Identify which cell holds the provided text, then report its [X, Y] central coordinate. 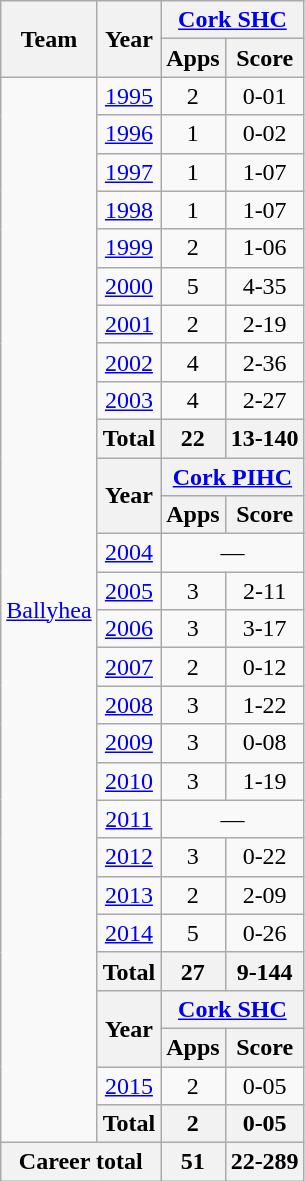
1998 [129, 210]
2014 [129, 933]
0-08 [264, 743]
3-17 [264, 629]
1996 [129, 134]
1995 [129, 96]
2-27 [264, 400]
Team [49, 39]
1997 [129, 172]
2008 [129, 705]
0-26 [264, 933]
2009 [129, 743]
1999 [129, 248]
22 [193, 438]
1-22 [264, 705]
2-09 [264, 895]
2000 [129, 286]
22-289 [264, 1162]
27 [193, 971]
2-11 [264, 591]
4-35 [264, 286]
2003 [129, 400]
2001 [129, 324]
2002 [129, 362]
0-22 [264, 857]
1-19 [264, 781]
9-144 [264, 971]
2013 [129, 895]
Career total [81, 1162]
2006 [129, 629]
2010 [129, 781]
2011 [129, 819]
Ballyhea [49, 610]
Cork PIHC [232, 477]
2012 [129, 857]
2005 [129, 591]
1-06 [264, 248]
0-02 [264, 134]
0-12 [264, 667]
2004 [129, 553]
51 [193, 1162]
13-140 [264, 438]
2015 [129, 1085]
2-36 [264, 362]
2-19 [264, 324]
2007 [129, 667]
0-01 [264, 96]
